Detect which cell encompasses the target text, then output its [X, Y] center coordinate. 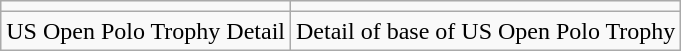
Detail of base of US Open Polo Trophy [486, 31]
US Open Polo Trophy Detail [146, 31]
